Scan for the cell matching the given text and deliver its (X, Y) coordinate at center. 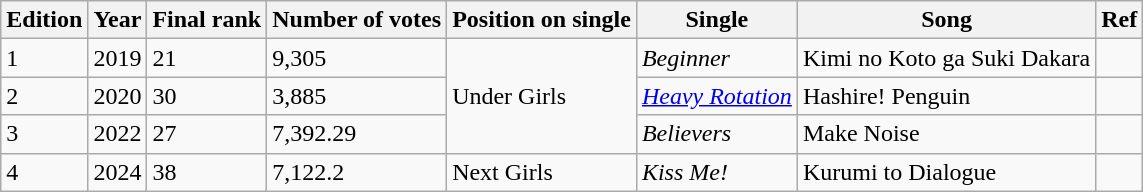
Under Girls (542, 96)
3,885 (357, 96)
Position on single (542, 20)
4 (44, 172)
Beginner (716, 58)
Kimi no Koto ga Suki Dakara (946, 58)
30 (207, 96)
Number of votes (357, 20)
Believers (716, 134)
Kurumi to Dialogue (946, 172)
Final rank (207, 20)
Heavy Rotation (716, 96)
7,122.2 (357, 172)
Kiss Me! (716, 172)
9,305 (357, 58)
Make Noise (946, 134)
38 (207, 172)
2022 (118, 134)
27 (207, 134)
Year (118, 20)
Hashire! Penguin (946, 96)
Song (946, 20)
Ref (1120, 20)
2019 (118, 58)
2020 (118, 96)
7,392.29 (357, 134)
1 (44, 58)
2024 (118, 172)
3 (44, 134)
Edition (44, 20)
21 (207, 58)
Single (716, 20)
2 (44, 96)
Next Girls (542, 172)
